From the cell containing the given text, extract its center point as (x, y) coordinate. 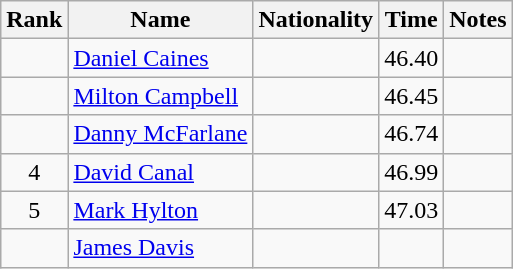
46.45 (412, 96)
Time (412, 20)
Daniel Caines (160, 58)
4 (34, 172)
Danny McFarlane (160, 134)
Rank (34, 20)
Nationality (316, 20)
46.99 (412, 172)
47.03 (412, 210)
46.40 (412, 58)
Notes (478, 20)
Name (160, 20)
5 (34, 210)
David Canal (160, 172)
Milton Campbell (160, 96)
Mark Hylton (160, 210)
James Davis (160, 248)
46.74 (412, 134)
